Output the [X, Y] coordinate of the center of the cell containing the given text.  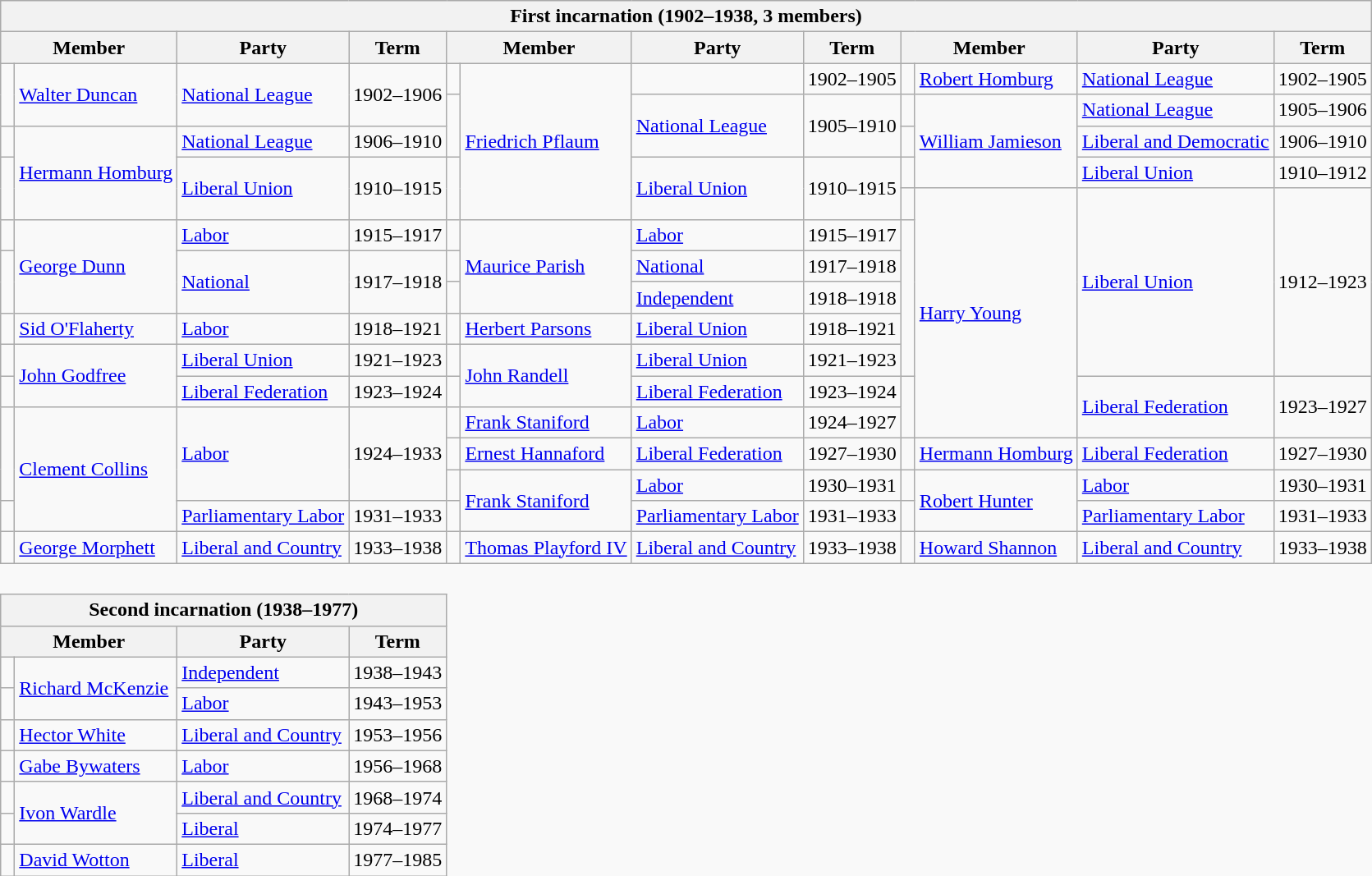
Thomas Playford IV [546, 548]
Walter Duncan [96, 94]
1968–1974 [397, 797]
Sid O'Flaherty [96, 328]
1938–1943 [397, 672]
1956–1968 [397, 766]
Clement Collins [96, 470]
George Morphett [96, 548]
George Dunn [96, 266]
1905–1906 [1322, 110]
Gabe Bywaters [96, 766]
1923–1927 [1322, 407]
1905–1910 [852, 126]
1924–1933 [397, 454]
1974–1977 [397, 828]
1910–1912 [1322, 172]
John Godfree [96, 375]
Richard McKenzie [96, 688]
1902–1906 [397, 94]
1918–1918 [852, 297]
Liberal and Democratic [1176, 141]
Ivon Wardle [96, 813]
Second incarnation (1938–1977) [223, 610]
Robert Hunter [996, 501]
1943–1953 [397, 704]
1953–1956 [397, 735]
William Jamieson [996, 141]
Hector White [96, 735]
Herbert Parsons [546, 328]
First incarnation (1902–1938, 3 members) [686, 16]
David Wotton [96, 860]
John Randell [546, 375]
Ernest Hannaford [546, 454]
Harry Young [996, 313]
1924–1927 [852, 423]
Maurice Parish [546, 266]
1912–1923 [1322, 282]
1977–1985 [397, 860]
Howard Shannon [996, 548]
Friedrich Pflaum [546, 141]
Robert Homburg [996, 79]
